For the text-containing cell, return its midpoint in [x, y] coordinate format. 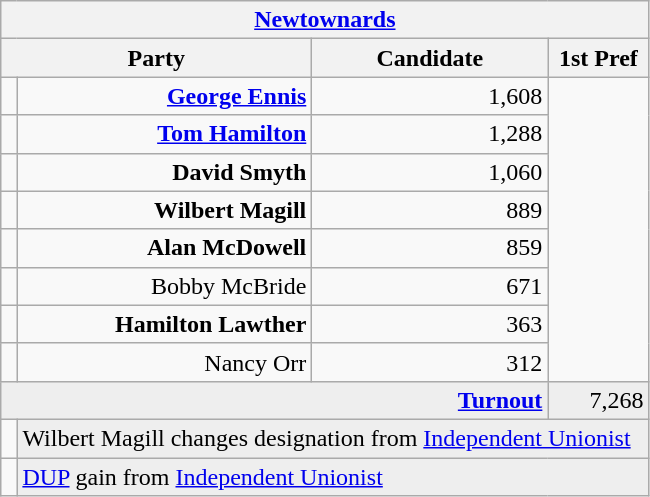
Turnout [274, 400]
312 [430, 362]
671 [430, 286]
Bobby McBride [164, 286]
1,608 [430, 96]
Newtownards [325, 20]
Tom Hamilton [164, 134]
Wilbert Magill changes designation from Independent Unionist [333, 438]
Hamilton Lawther [164, 324]
1st Pref [598, 58]
Alan McDowell [164, 248]
7,268 [598, 400]
363 [430, 324]
Nancy Orr [164, 362]
1,060 [430, 172]
George Ennis [164, 96]
DUP gain from Independent Unionist [333, 477]
859 [430, 248]
889 [430, 210]
Candidate [430, 58]
1,288 [430, 134]
Party [156, 58]
Wilbert Magill [164, 210]
David Smyth [164, 172]
